Identify which cell holds the provided text, then report its (x, y) central coordinate. 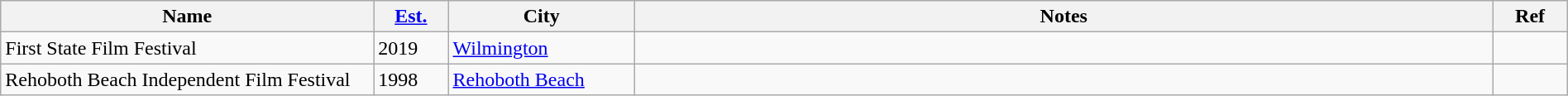
Est. (411, 17)
First State Film Festival (187, 48)
Rehoboth Beach Independent Film Festival (187, 79)
Rehoboth Beach (542, 79)
Notes (1064, 17)
1998 (411, 79)
Ref (1530, 17)
2019 (411, 48)
Wilmington (542, 48)
Name (187, 17)
City (542, 17)
